Provide the (x, y) coordinate of the cell's center where the given text is located.  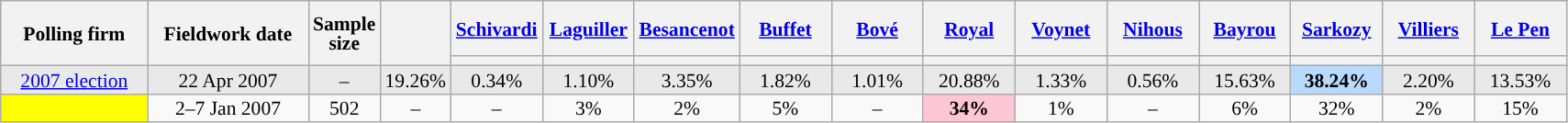
13.53% (1520, 79)
Polling firm (74, 33)
Bayrou (1245, 28)
1.10% (588, 79)
2.20% (1429, 79)
Bové (877, 28)
1.82% (785, 79)
Royal (969, 28)
15% (1520, 108)
Besancenot (686, 28)
1.01% (877, 79)
Schivardi (496, 28)
Villiers (1429, 28)
0.56% (1152, 79)
5% (785, 108)
32% (1337, 108)
3.35% (686, 79)
502 (344, 108)
Buffet (785, 28)
19.26% (415, 79)
Laguiller (588, 28)
0.34% (496, 79)
Nihous (1152, 28)
Sarkozy (1337, 28)
Samplesize (344, 33)
22 Apr 2007 (228, 79)
15.63% (1245, 79)
3% (588, 108)
Voynet (1061, 28)
Fieldwork date (228, 33)
20.88% (969, 79)
6% (1245, 108)
Le Pen (1520, 28)
38.24% (1337, 79)
2007 election (74, 79)
1% (1061, 108)
1.33% (1061, 79)
2–7 Jan 2007 (228, 108)
34% (969, 108)
